Search for the cell housing the specified text and yield its (x, y) center coordinate. 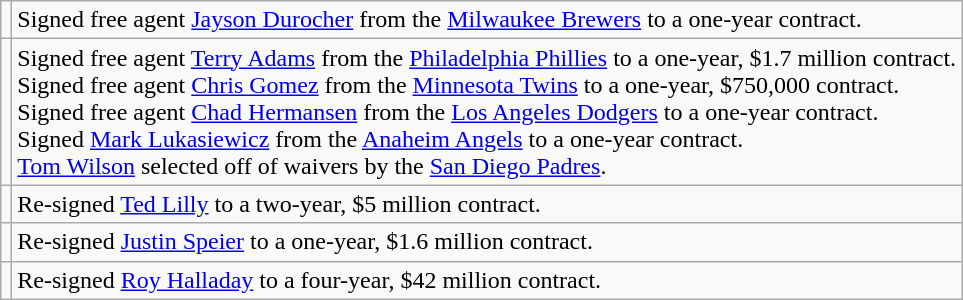
Re-signed Ted Lilly to a two-year, $5 million contract. (487, 204)
Signed free agent Jayson Durocher from the Milwaukee Brewers to a one-year contract. (487, 20)
Re-signed Justin Speier to a one-year, $1.6 million contract. (487, 242)
Re-signed Roy Halladay to a four-year, $42 million contract. (487, 280)
